Detect which cell encompasses the target text, then output its (X, Y) center coordinate. 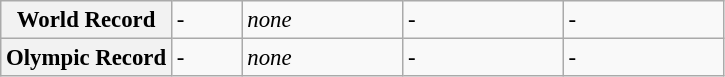
World Record (86, 20)
Olympic Record (86, 58)
